Search for the cell housing the specified text and yield its (x, y) center coordinate. 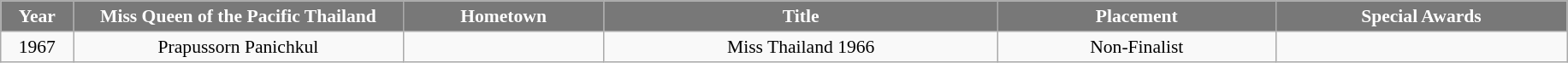
Placement (1136, 16)
Special Awards (1421, 16)
Prapussorn Panichkul (238, 47)
Miss Queen of the Pacific Thailand (238, 16)
Hometown (503, 16)
Year (38, 16)
Non-Finalist (1136, 47)
1967 (38, 47)
Title (801, 16)
Miss Thailand 1966 (801, 47)
